Capture the cell that displays the provided text and extract its (X, Y) central coordinate. 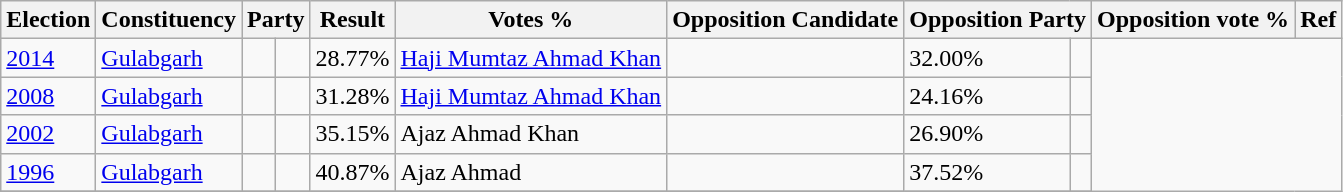
31.28% (352, 96)
Election (48, 20)
37.52% (987, 172)
28.77% (352, 58)
2008 (48, 96)
1996 (48, 172)
40.87% (352, 172)
Opposition vote % (1194, 20)
Votes % (531, 20)
Ajaz Ahmad Khan (531, 134)
32.00% (987, 58)
26.90% (987, 134)
Opposition Candidate (786, 20)
2002 (48, 134)
Result (352, 20)
2014 (48, 58)
Ref (1318, 20)
35.15% (352, 134)
Ajaz Ahmad (531, 172)
24.16% (987, 96)
Opposition Party (998, 20)
Constituency (169, 20)
Party (276, 20)
